Output the (x, y) coordinate of the center of the cell containing the given text.  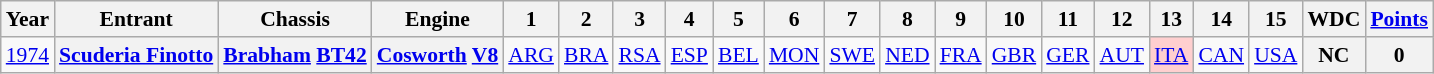
14 (1221, 19)
8 (907, 19)
Cosworth V8 (438, 55)
BEL (738, 55)
11 (1068, 19)
4 (690, 19)
ARG (531, 55)
ESP (690, 55)
Chassis (294, 19)
9 (961, 19)
15 (1276, 19)
USA (1276, 55)
Year (28, 19)
CAN (1221, 55)
7 (852, 19)
Points (1399, 19)
1 (531, 19)
WDC (1334, 19)
AUT (1122, 55)
NC (1334, 55)
Scuderia Finotto (136, 55)
13 (1171, 19)
Entrant (136, 19)
NED (907, 55)
GER (1068, 55)
3 (639, 19)
10 (1014, 19)
BRA (586, 55)
1974 (28, 55)
Engine (438, 19)
5 (738, 19)
GBR (1014, 55)
MON (794, 55)
FRA (961, 55)
SWE (852, 55)
RSA (639, 55)
Brabham BT42 (294, 55)
0 (1399, 55)
6 (794, 19)
2 (586, 19)
12 (1122, 19)
ITA (1171, 55)
